Search for the cell housing the specified text and yield its [X, Y] center coordinate. 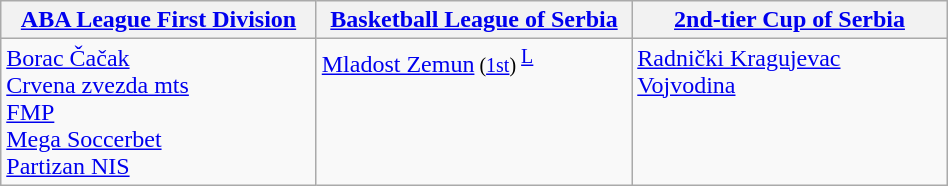
Mladost Zemun (1st) L [474, 112]
ABA League First Division [158, 20]
2nd-tier Cup of Serbia [790, 20]
Radnički Kragujevac Vojvodina [790, 112]
Borac ČačakCrvena zvezda mtsFMPMega SoccerbetPartizan NIS [158, 112]
Basketball League of Serbia [474, 20]
